For the text-containing cell, return its midpoint in [x, y] coordinate format. 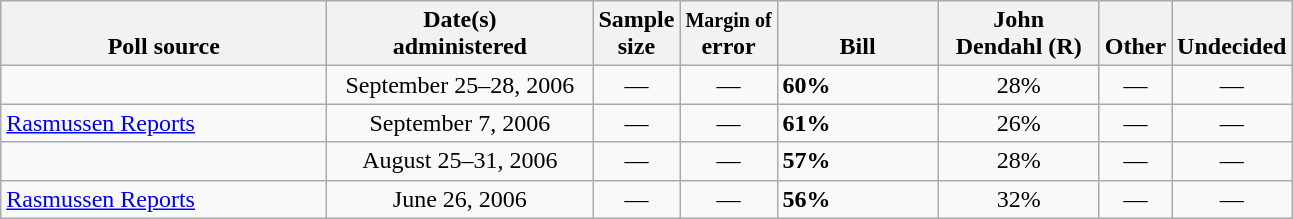
Samplesize [636, 34]
Other [1135, 34]
26% [1018, 123]
Date(s)administered [460, 34]
Margin oferror [728, 34]
60% [858, 85]
September 25–28, 2006 [460, 85]
61% [858, 123]
32% [1018, 199]
Bill [858, 34]
JohnDendahl (R) [1018, 34]
Poll source [164, 34]
June 26, 2006 [460, 199]
57% [858, 161]
Undecided [1232, 34]
August 25–31, 2006 [460, 161]
56% [858, 199]
September 7, 2006 [460, 123]
